Find where the given text appears and provide that cell's center as [x, y] coordinate. 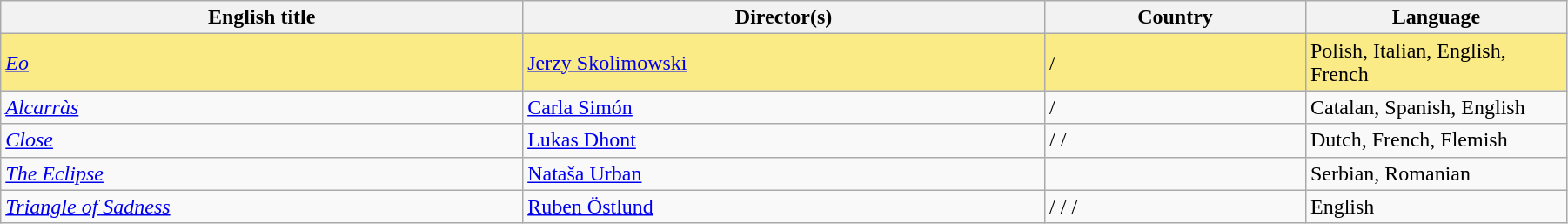
Alcarràs [262, 107]
Eo [262, 63]
/ / / [1176, 207]
Triangle of Sadness [262, 207]
Polish, Italian, English, French [1436, 63]
Carla Simón [784, 107]
Ruben Östlund [784, 207]
Country [1176, 17]
English [1436, 207]
/ / [1176, 140]
Lukas Dhont [784, 140]
Dutch, French, Flemish [1436, 140]
The Eclipse [262, 173]
Language [1436, 17]
Nataša Urban [784, 173]
Close [262, 140]
Jerzy Skolimowski [784, 63]
Serbian, Romanian [1436, 173]
English title [262, 17]
Director(s) [784, 17]
Catalan, Spanish, English [1436, 107]
